Pinpoint the cell where the given text exists, returning its (X, Y) midpoint coordinate. 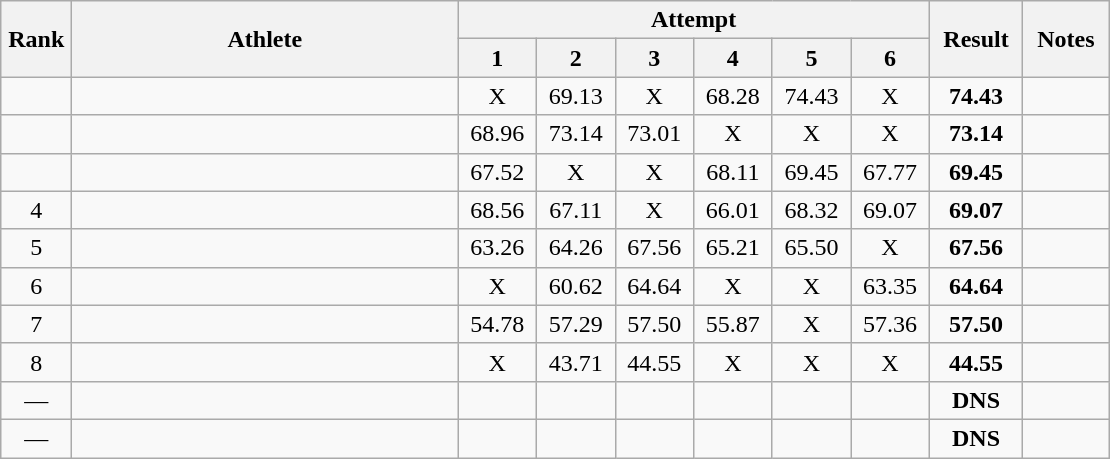
68.28 (734, 96)
68.56 (498, 210)
68.11 (734, 172)
3 (654, 58)
66.01 (734, 210)
65.21 (734, 248)
7 (36, 324)
55.87 (734, 324)
Notes (1066, 39)
Result (976, 39)
73.01 (654, 134)
54.78 (498, 324)
57.29 (576, 324)
65.50 (812, 248)
Rank (36, 39)
63.35 (890, 286)
2 (576, 58)
Athlete (265, 39)
67.52 (498, 172)
1 (498, 58)
60.62 (576, 286)
68.96 (498, 134)
69.13 (576, 96)
68.32 (812, 210)
43.71 (576, 362)
63.26 (498, 248)
67.11 (576, 210)
57.36 (890, 324)
67.77 (890, 172)
Attempt (694, 20)
64.26 (576, 248)
8 (36, 362)
